Identify which cell holds the provided text, then report its (X, Y) central coordinate. 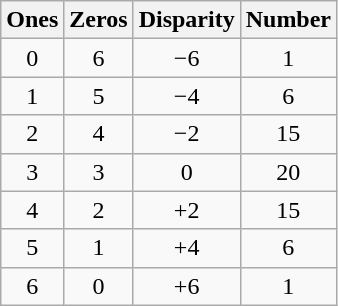
+4 (186, 248)
−4 (186, 96)
Ones (32, 20)
+2 (186, 210)
Disparity (186, 20)
+6 (186, 286)
20 (288, 172)
−6 (186, 58)
Zeros (98, 20)
Number (288, 20)
−2 (186, 134)
